Provide the (x, y) coordinate of the cell's center where the given text is located.  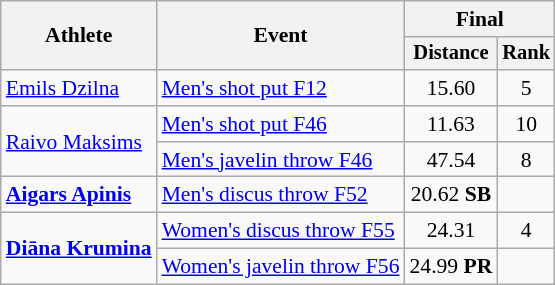
Women's javelin throw F56 (281, 267)
8 (526, 160)
47.54 (452, 160)
24.31 (452, 231)
Diāna Krumina (79, 248)
15.60 (452, 88)
Men's javelin throw F46 (281, 160)
Event (281, 36)
10 (526, 124)
Aigars Apinis (79, 195)
Final (480, 19)
Men's discus throw F52 (281, 195)
Raivo Maksims (79, 142)
11.63 (452, 124)
Emils Dzilna (79, 88)
Women's discus throw F55 (281, 231)
24.99 PR (452, 267)
Men's shot put F46 (281, 124)
4 (526, 231)
Distance (452, 54)
Athlete (79, 36)
20.62 SB (452, 195)
Men's shot put F12 (281, 88)
Rank (526, 54)
5 (526, 88)
